For the text-containing cell, return its midpoint in (x, y) coordinate format. 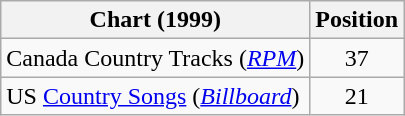
Canada Country Tracks (RPM) (156, 58)
37 (357, 58)
21 (357, 96)
Position (357, 20)
Chart (1999) (156, 20)
US Country Songs (Billboard) (156, 96)
